Determine the (X, Y) coordinate at the center of the cell enclosing the given text.  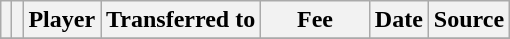
Source (468, 20)
Transferred to (181, 20)
Player (62, 20)
Fee (316, 20)
Date (398, 20)
